Capture the cell that displays the provided text and extract its [X, Y] central coordinate. 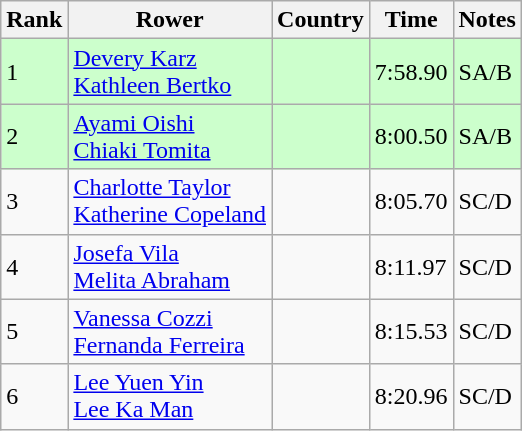
2 [34, 136]
Vanessa CozziFernanda Ferreira [170, 332]
Josefa VilaMelita Abraham [170, 266]
Rank [34, 20]
7:58.90 [411, 72]
Charlotte TaylorKatherine Copeland [170, 202]
5 [34, 332]
1 [34, 72]
3 [34, 202]
Rower [170, 20]
8:11.97 [411, 266]
6 [34, 396]
8:00.50 [411, 136]
Devery KarzKathleen Bertko [170, 72]
8:20.96 [411, 396]
4 [34, 266]
Notes [487, 20]
8:15.53 [411, 332]
8:05.70 [411, 202]
Time [411, 20]
Country [321, 20]
Lee Yuen YinLee Ka Man [170, 396]
Ayami OishiChiaki Tomita [170, 136]
